Extract the [x, y] coordinate from the center of the cell holding the provided text.  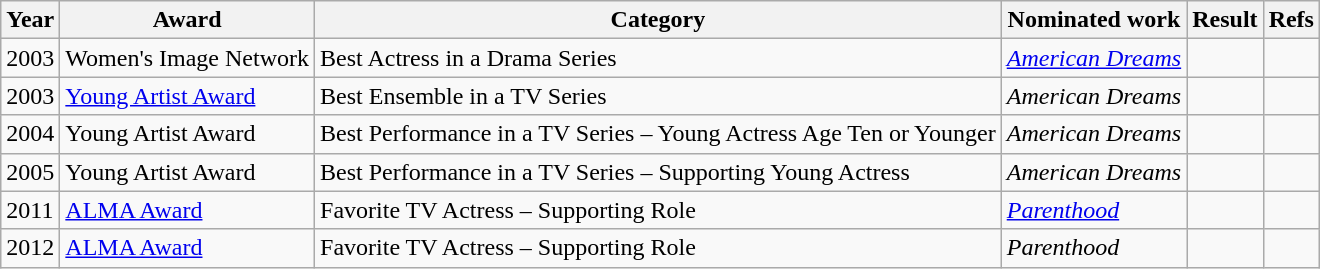
Result [1225, 20]
Women's Image Network [188, 58]
2012 [30, 248]
Nominated work [1094, 20]
Year [30, 20]
Award [188, 20]
Best Ensemble in a TV Series [658, 96]
Refs [1291, 20]
Best Actress in a Drama Series [658, 58]
Best Performance in a TV Series – Young Actress Age Ten or Younger [658, 134]
Best Performance in a TV Series – Supporting Young Actress [658, 172]
Category [658, 20]
2011 [30, 210]
2005 [30, 172]
2004 [30, 134]
